Capture the cell that displays the provided text and extract its (X, Y) central coordinate. 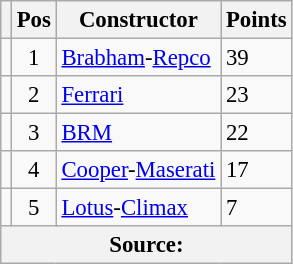
39 (256, 58)
7 (256, 208)
17 (256, 170)
23 (256, 95)
Constructor (138, 20)
1 (34, 58)
Ferrari (138, 95)
BRM (138, 133)
Points (256, 20)
Cooper-Maserati (138, 170)
Lotus-Climax (138, 208)
22 (256, 133)
Brabham-Repco (138, 58)
3 (34, 133)
Pos (34, 20)
5 (34, 208)
2 (34, 95)
Source: (146, 245)
4 (34, 170)
